Detect which cell encompasses the target text, then output its (X, Y) center coordinate. 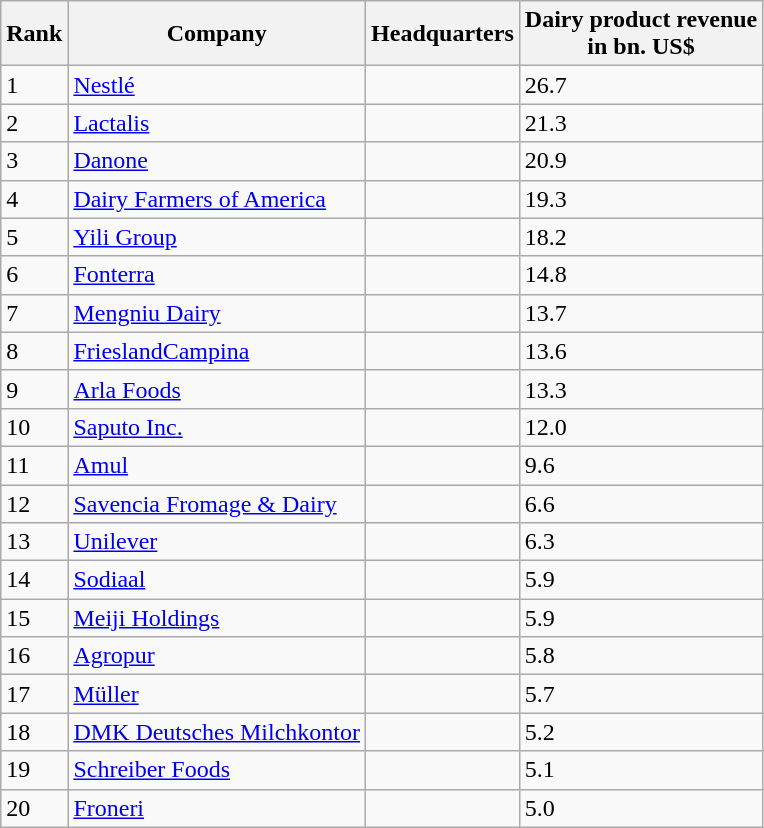
4 (34, 199)
Lactalis (217, 123)
5.0 (640, 808)
8 (34, 351)
5.7 (640, 694)
15 (34, 618)
Arla Foods (217, 389)
Schreiber Foods (217, 770)
12.0 (640, 427)
Nestlé (217, 85)
13.3 (640, 389)
Mengniu Dairy (217, 313)
Yili Group (217, 237)
6 (34, 275)
9 (34, 389)
14 (34, 580)
DMK Deutsches Milchkontor (217, 732)
Danone (217, 161)
5.8 (640, 656)
14.8 (640, 275)
Amul (217, 465)
Agropur (217, 656)
12 (34, 503)
Rank (34, 34)
13.6 (640, 351)
18.2 (640, 237)
Müller (217, 694)
5 (34, 237)
Dairy product revenue in bn. US$ (640, 34)
FrieslandCampina (217, 351)
3 (34, 161)
6.6 (640, 503)
21.3 (640, 123)
10 (34, 427)
13.7 (640, 313)
Froneri (217, 808)
Savencia Fromage & Dairy (217, 503)
Fonterra (217, 275)
Unilever (217, 542)
18 (34, 732)
Saputo Inc. (217, 427)
Sodiaal (217, 580)
9.6 (640, 465)
26.7 (640, 85)
20 (34, 808)
11 (34, 465)
1 (34, 85)
5.1 (640, 770)
2 (34, 123)
19.3 (640, 199)
Dairy Farmers of America (217, 199)
Headquarters (443, 34)
19 (34, 770)
16 (34, 656)
6.3 (640, 542)
5.2 (640, 732)
Meiji Holdings (217, 618)
13 (34, 542)
7 (34, 313)
Company (217, 34)
20.9 (640, 161)
17 (34, 694)
